Return the (X, Y) coordinate for the center point of the cell that contains the specified text.  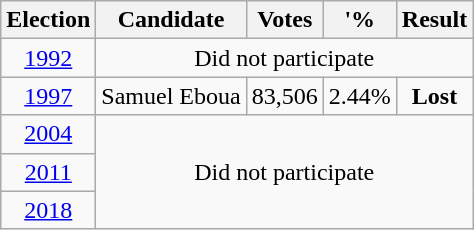
Election (48, 20)
2018 (48, 210)
83,506 (284, 96)
Result (434, 20)
Samuel Eboua (171, 96)
1997 (48, 96)
Candidate (171, 20)
Votes (284, 20)
2.44% (360, 96)
2011 (48, 172)
2004 (48, 134)
Lost (434, 96)
'% (360, 20)
1992 (48, 58)
